Capture the cell that displays the provided text and extract its [x, y] central coordinate. 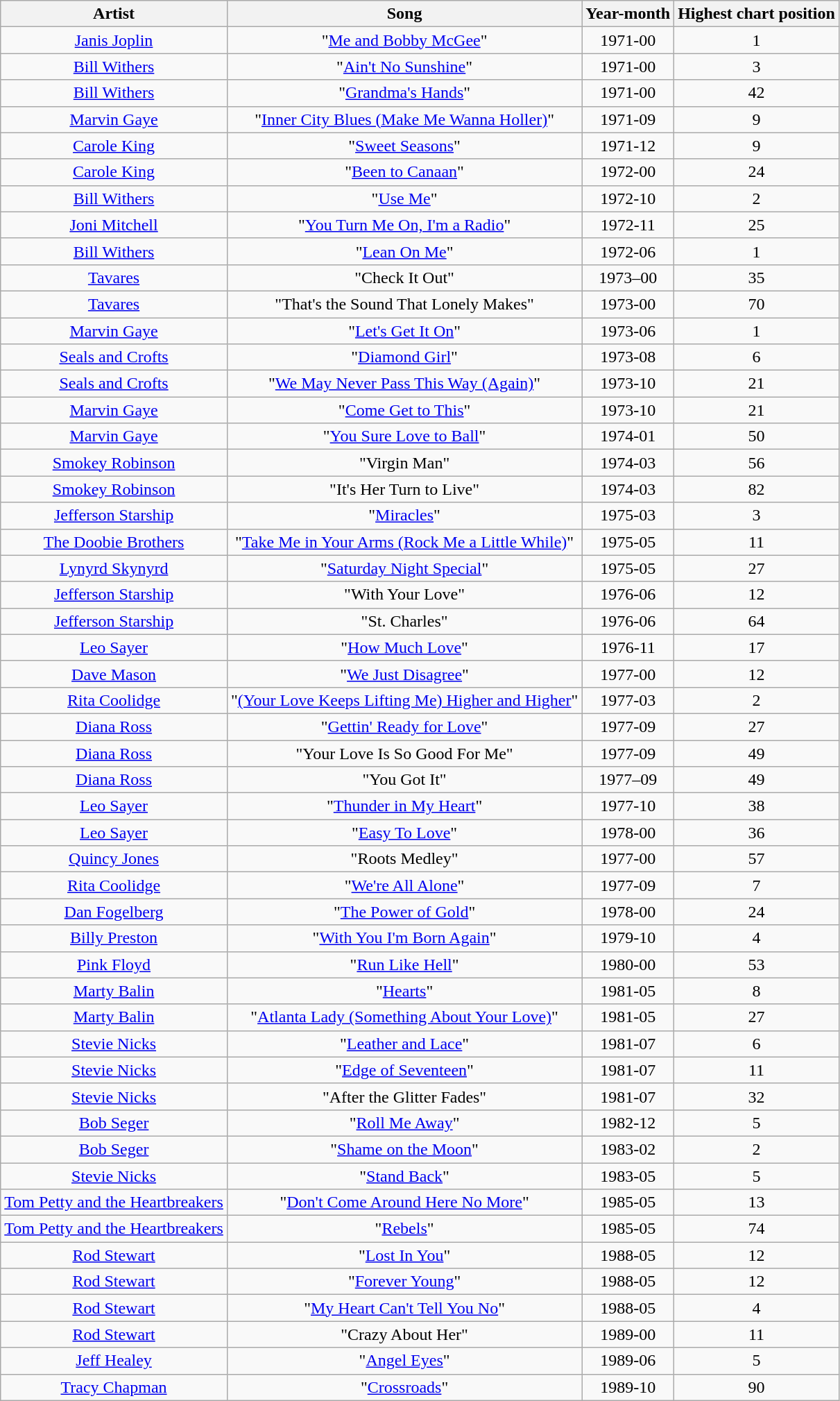
1972-10 [628, 198]
"We're All Alone" [404, 885]
"You Got It" [404, 780]
"The Power of Gold" [404, 912]
Quincy Jones [114, 859]
"Forever Young" [404, 1282]
"How Much Love" [404, 647]
Year-month [628, 14]
Pink Floyd [114, 965]
1977–09 [628, 780]
32 [757, 1096]
1974-01 [628, 436]
1989-06 [628, 1361]
"Inner City Blues (Make Me Wanna Holler)" [404, 119]
13 [757, 1203]
"Use Me" [404, 198]
"You Turn Me On, I'm a Radio" [404, 225]
"Saturday Night Special" [404, 568]
Joni Mitchell [114, 225]
"That's the Sound That Lonely Makes" [404, 304]
Dan Fogelberg [114, 912]
"Angel Eyes" [404, 1361]
Song [404, 14]
56 [757, 463]
74 [757, 1229]
1982-12 [628, 1123]
1971-12 [628, 146]
1977-10 [628, 806]
Tracy Chapman [114, 1387]
1972-06 [628, 251]
"With Your Love" [404, 595]
"Leather and Lace" [404, 1044]
1989-10 [628, 1387]
64 [757, 621]
1972-00 [628, 172]
"Been to Canaan" [404, 172]
Billy Preston [114, 938]
"Lean On Me" [404, 251]
1972-11 [628, 225]
36 [757, 833]
The Doobie Brothers [114, 542]
"It's Her Turn to Live" [404, 489]
1973–00 [628, 278]
7 [757, 885]
"Crossroads" [404, 1387]
1983-02 [628, 1149]
Highest chart position [757, 14]
"Diamond Girl" [404, 357]
"Me and Bobby McGee" [404, 40]
"After the Glitter Fades" [404, 1096]
35 [757, 278]
"Virgin Man" [404, 463]
"Your Love Is So Good For Me" [404, 753]
1975-03 [628, 516]
50 [757, 436]
Dave Mason [114, 674]
"Don't Come Around Here No More" [404, 1203]
25 [757, 225]
"You Sure Love to Ball" [404, 436]
90 [757, 1387]
Jeff Healey [114, 1361]
"Rebels" [404, 1229]
"Stand Back" [404, 1176]
"Ain't No Sunshine" [404, 67]
"Check It Out" [404, 278]
1983-05 [628, 1176]
"Take Me in Your Arms (Rock Me a Little While)" [404, 542]
8 [757, 991]
"(Your Love Keeps Lifting Me) Higher and Higher" [404, 700]
1976-11 [628, 647]
42 [757, 93]
"Shame on the Moon" [404, 1149]
1979-10 [628, 938]
"Roll Me Away" [404, 1123]
"Atlanta Lady (Something About Your Love)" [404, 1017]
"With You I'm Born Again" [404, 938]
Lynyrd Skynyrd [114, 568]
57 [757, 859]
1973-06 [628, 331]
1980-00 [628, 965]
1977-03 [628, 700]
"Lost In You" [404, 1255]
70 [757, 304]
"My Heart Can't Tell You No" [404, 1308]
Artist [114, 14]
53 [757, 965]
"Roots Medley" [404, 859]
"We Just Disagree" [404, 674]
"Miracles" [404, 516]
"Crazy About Her" [404, 1334]
"Gettin' Ready for Love" [404, 727]
1989-00 [628, 1334]
"Run Like Hell" [404, 965]
17 [757, 647]
"St. Charles" [404, 621]
38 [757, 806]
"Sweet Seasons" [404, 146]
"We May Never Pass This Way (Again)" [404, 384]
"Hearts" [404, 991]
"Thunder in My Heart" [404, 806]
82 [757, 489]
"Come Get to This" [404, 410]
"Grandma's Hands" [404, 93]
1971-09 [628, 119]
1973-08 [628, 357]
"Let's Get It On" [404, 331]
Janis Joplin [114, 40]
"Edge of Seventeen" [404, 1070]
"Easy To Love" [404, 833]
1973-00 [628, 304]
